Return the [x, y] coordinate for the center point of the cell that contains the specified text.  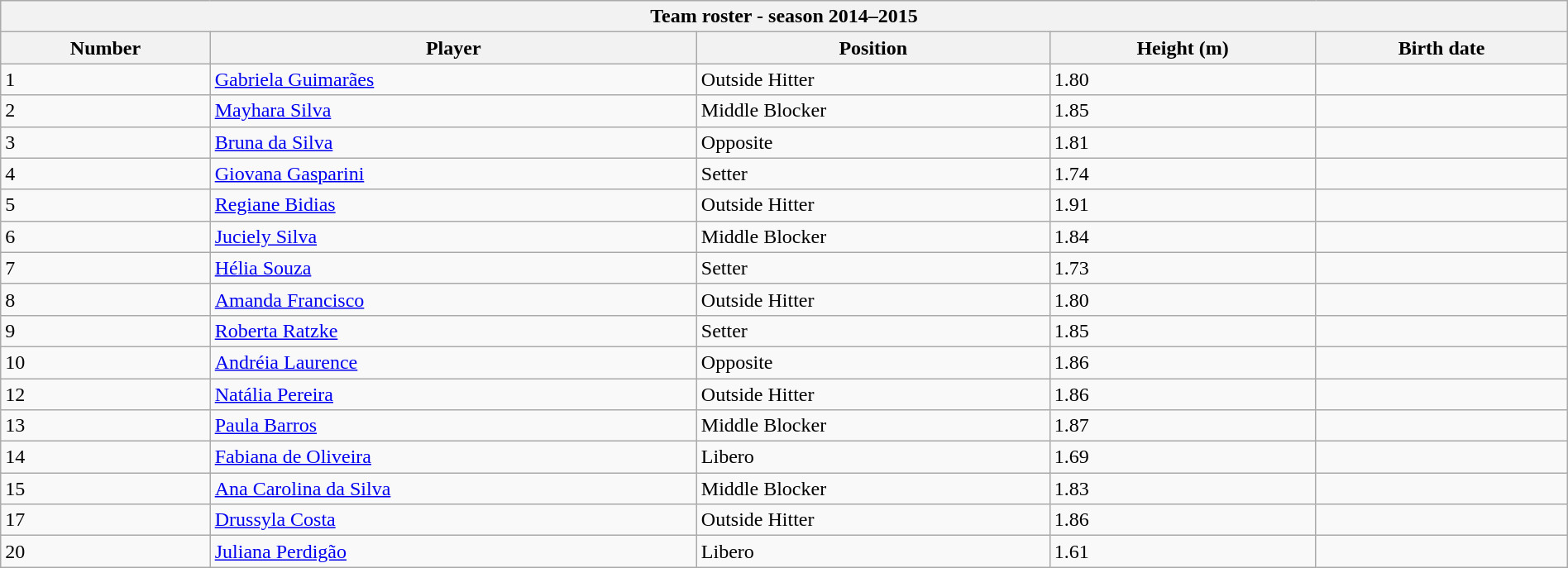
Juciely Silva [453, 236]
Number [106, 48]
Birth date [1441, 48]
Hélia Souza [453, 268]
3 [106, 142]
4 [106, 174]
Ana Carolina da Silva [453, 489]
20 [106, 551]
15 [106, 489]
6 [106, 236]
1.87 [1183, 426]
14 [106, 457]
13 [106, 426]
7 [106, 268]
5 [106, 205]
2 [106, 111]
10 [106, 362]
Natália Pereira [453, 394]
8 [106, 299]
Paula Barros [453, 426]
1.83 [1183, 489]
1.84 [1183, 236]
1.69 [1183, 457]
Regiane Bidias [453, 205]
Player [453, 48]
Bruna da Silva [453, 142]
Position [873, 48]
Mayhara Silva [453, 111]
12 [106, 394]
Amanda Francisco [453, 299]
Andréia Laurence [453, 362]
1 [106, 79]
1.74 [1183, 174]
Drussyla Costa [453, 520]
Height (m) [1183, 48]
1.91 [1183, 205]
Gabriela Guimarães [453, 79]
17 [106, 520]
1.73 [1183, 268]
Team roster - season 2014–2015 [784, 17]
9 [106, 331]
Roberta Ratzke [453, 331]
1.61 [1183, 551]
Giovana Gasparini [453, 174]
1.81 [1183, 142]
Fabiana de Oliveira [453, 457]
Juliana Perdigão [453, 551]
